From the cell containing the given text, extract its center point as (x, y) coordinate. 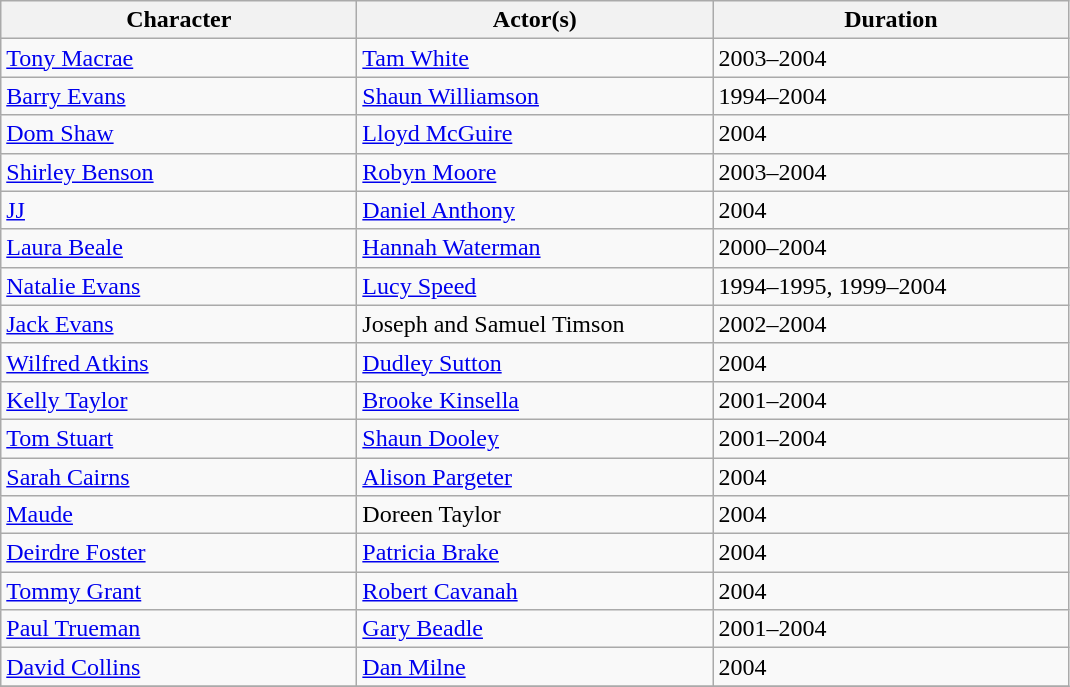
Barry Evans (179, 96)
Robert Cavanah (535, 591)
Lucy Speed (535, 286)
Jack Evans (179, 324)
Lloyd McGuire (535, 134)
Daniel Anthony (535, 210)
Deirdre Foster (179, 553)
1994–2004 (891, 96)
Actor(s) (535, 20)
Shaun Dooley (535, 438)
Tam White (535, 58)
Tom Stuart (179, 438)
Maude (179, 515)
Dom Shaw (179, 134)
1994–1995, 1999–2004 (891, 286)
Sarah Cairns (179, 477)
Kelly Taylor (179, 400)
Dudley Sutton (535, 362)
Paul Trueman (179, 629)
Natalie Evans (179, 286)
Shirley Benson (179, 172)
JJ (179, 210)
Laura Beale (179, 248)
Brooke Kinsella (535, 400)
David Collins (179, 667)
2002–2004 (891, 324)
Alison Pargeter (535, 477)
Wilfred Atkins (179, 362)
Tommy Grant (179, 591)
Joseph and Samuel Timson (535, 324)
Patricia Brake (535, 553)
Tony Macrae (179, 58)
2000–2004 (891, 248)
Doreen Taylor (535, 515)
Character (179, 20)
Duration (891, 20)
Gary Beadle (535, 629)
Shaun Williamson (535, 96)
Robyn Moore (535, 172)
Hannah Waterman (535, 248)
Dan Milne (535, 667)
